Capture the cell that displays the provided text and extract its (x, y) central coordinate. 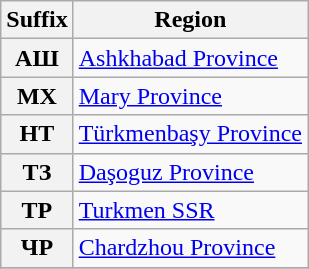
НТ (37, 134)
Suffix (37, 20)
Ashkhabad Province (190, 58)
ЧР (37, 248)
Daşoguz Province (190, 172)
Turkmen SSR (190, 210)
ТЗ (37, 172)
Türkmenbaşy Province (190, 134)
МХ (37, 96)
Chardzhou Province (190, 248)
АШ (37, 58)
Mary Province (190, 96)
ТР (37, 210)
Region (190, 20)
